Locate the cell with the specified text and output its (x, y) center coordinate. 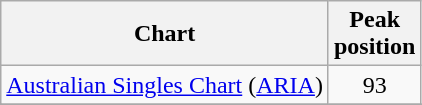
Australian Singles Chart (ARIA) (165, 85)
Peakposition (374, 34)
Chart (165, 34)
93 (374, 85)
